Find where the given text appears and provide that cell's center as (X, Y) coordinate. 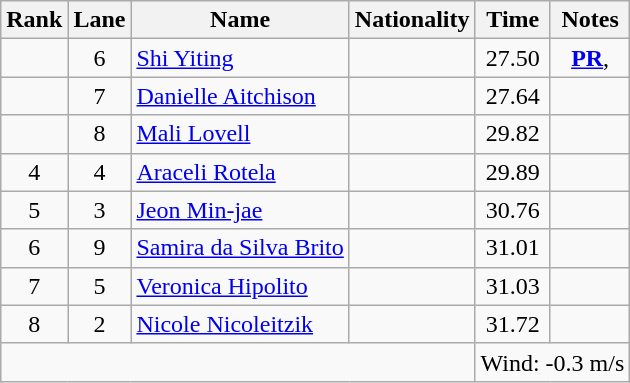
Notes (590, 20)
9 (100, 248)
Wind: -0.3 m/s (552, 362)
Samira da Silva Brito (240, 248)
Nationality (412, 20)
Nicole Nicoleitzik (240, 324)
31.72 (512, 324)
27.50 (512, 58)
31.01 (512, 248)
Lane (100, 20)
Time (512, 20)
Araceli Rotela (240, 172)
Jeon Min-jae (240, 210)
3 (100, 210)
30.76 (512, 210)
Rank (34, 20)
2 (100, 324)
29.89 (512, 172)
Danielle Aitchison (240, 96)
29.82 (512, 134)
Mali Lovell (240, 134)
31.03 (512, 286)
Shi Yiting (240, 58)
Name (240, 20)
PR, (590, 58)
27.64 (512, 96)
Veronica Hipolito (240, 286)
